Identify which cell holds the provided text, then report its [X, Y] central coordinate. 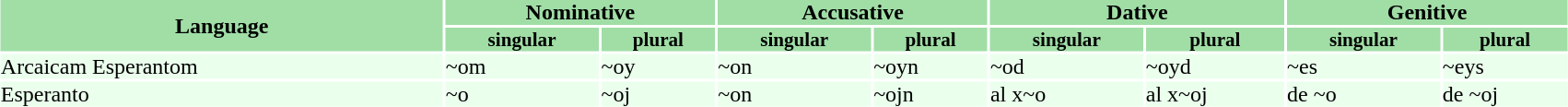
~oy [659, 66]
Nominative [580, 13]
~oj [659, 94]
~eys [1505, 66]
Accusative [853, 13]
Dative [1137, 13]
Language [222, 26]
Genitive [1427, 13]
Esperanto [222, 94]
~ojn [930, 94]
de ~oj [1505, 94]
~es [1363, 66]
al x~o [1067, 94]
al x~oj [1215, 94]
~oyd [1215, 66]
~oyn [930, 66]
Arcaicam Esperantom [222, 66]
~od [1067, 66]
de ~o [1363, 94]
~om [522, 66]
~o [522, 94]
